Detect which cell encompasses the target text, then output its (x, y) center coordinate. 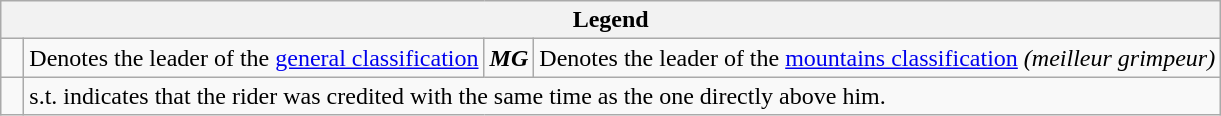
MG (509, 58)
Denotes the leader of the general classification (254, 58)
s.t. indicates that the rider was credited with the same time as the one directly above him. (622, 96)
Legend (611, 20)
Denotes the leader of the mountains classification (meilleur grimpeur) (878, 58)
